Provide the [x, y] coordinate of the cell's center where the given text is located.  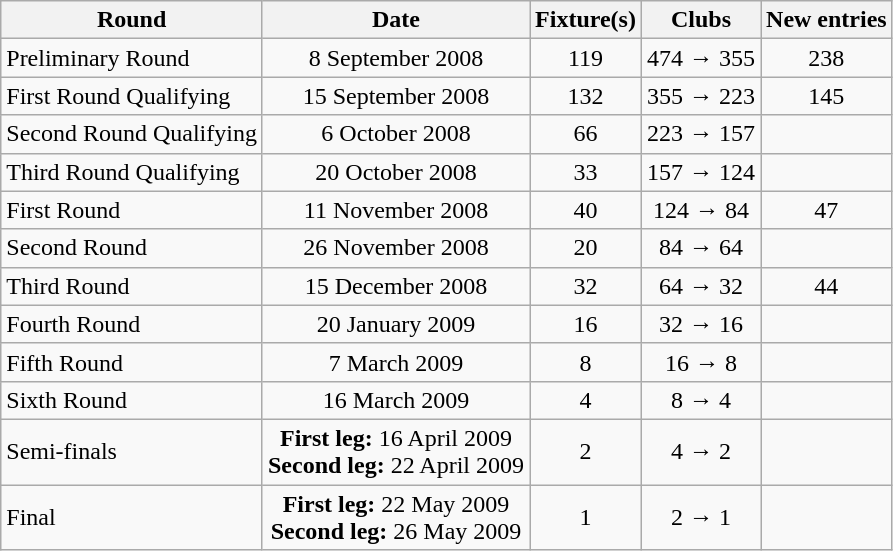
Clubs [700, 20]
4 [586, 400]
132 [586, 96]
Final [132, 516]
Third Round Qualifying [132, 172]
6 October 2008 [396, 134]
47 [827, 210]
474 → 355 [700, 58]
8 → 4 [700, 400]
11 November 2008 [396, 210]
15 September 2008 [396, 96]
Fixture(s) [586, 20]
Fourth Round [132, 324]
20 October 2008 [396, 172]
223 → 157 [700, 134]
66 [586, 134]
Preliminary Round [132, 58]
16 → 8 [700, 362]
8 September 2008 [396, 58]
33 [586, 172]
84 → 64 [700, 248]
119 [586, 58]
First leg: 16 April 2009Second leg: 22 April 2009 [396, 452]
238 [827, 58]
Second Round Qualifying [132, 134]
16 March 2009 [396, 400]
2 → 1 [700, 516]
First Round [132, 210]
Third Round [132, 286]
355 → 223 [700, 96]
Round [132, 20]
Sixth Round [132, 400]
Fifth Round [132, 362]
26 November 2008 [396, 248]
4 → 2 [700, 452]
First Round Qualifying [132, 96]
Semi-finals [132, 452]
145 [827, 96]
First leg: 22 May 2009Second leg: 26 May 2009 [396, 516]
Date [396, 20]
44 [827, 286]
32 → 16 [700, 324]
8 [586, 362]
16 [586, 324]
15 December 2008 [396, 286]
20 January 2009 [396, 324]
124 → 84 [700, 210]
32 [586, 286]
New entries [827, 20]
1 [586, 516]
64 → 32 [700, 286]
2 [586, 452]
7 March 2009 [396, 362]
40 [586, 210]
Second Round [132, 248]
157 → 124 [700, 172]
20 [586, 248]
